Capture the cell that displays the provided text and extract its (X, Y) central coordinate. 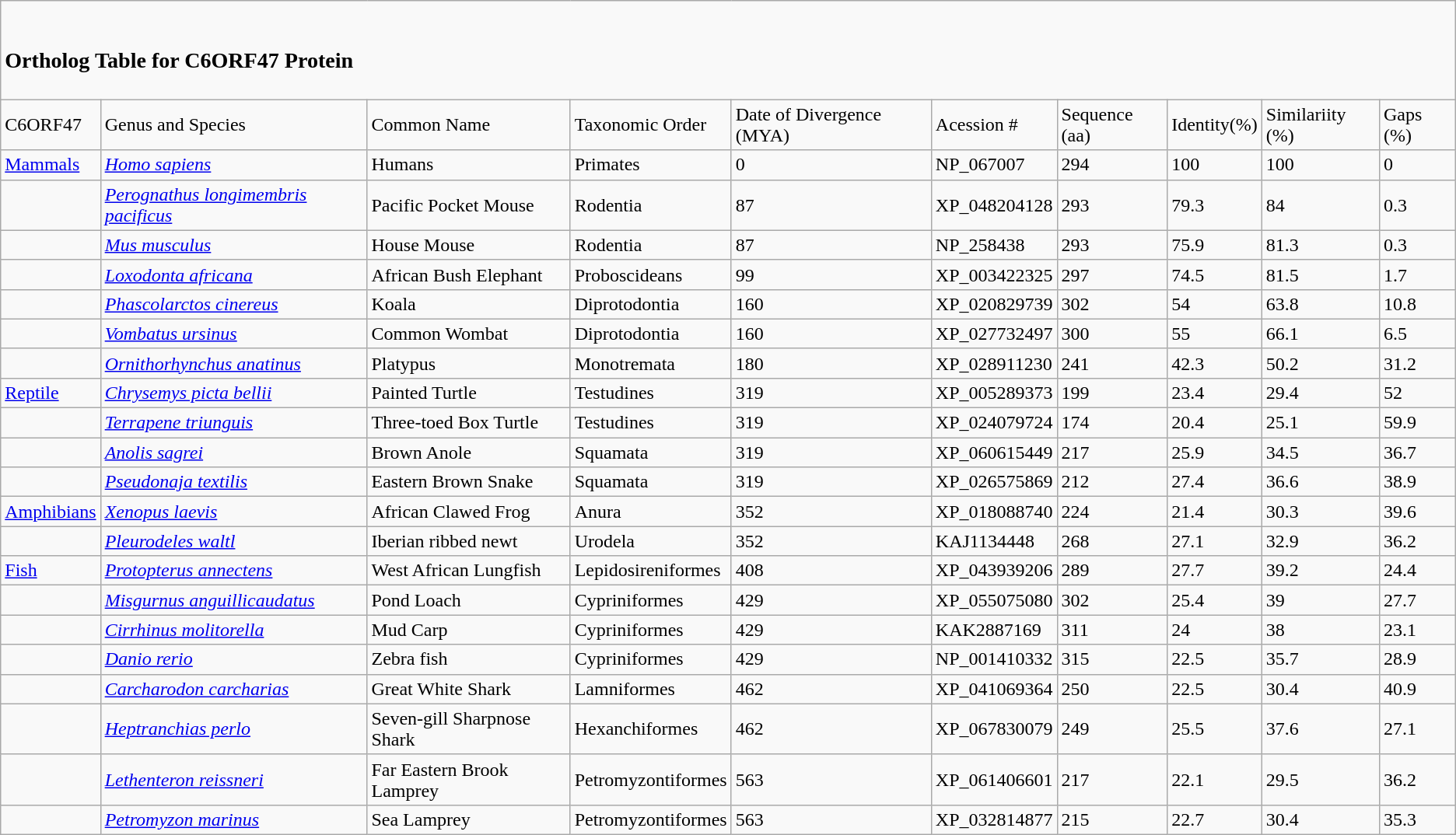
Great White Shark (468, 689)
Acession # (994, 124)
XP_026575869 (994, 482)
Pseudonaja textilis (233, 482)
C6ORF47 (51, 124)
249 (1112, 729)
XP_003422325 (994, 274)
Vombatus ursinus (233, 334)
Homo sapiens (233, 165)
KAK2887169 (994, 630)
63.8 (1321, 304)
Lethenteron reissneri (233, 779)
Hexanchiformes (650, 729)
African Bush Elephant (468, 274)
Protopterus annectens (233, 571)
39 (1321, 600)
74.5 (1215, 274)
Pleurodeles waltl (233, 541)
XP_032814877 (994, 819)
XP_055075080 (994, 600)
Sequence (aa) (1112, 124)
XP_024079724 (994, 423)
Carcharodon carcharias (233, 689)
300 (1112, 334)
174 (1112, 423)
35.7 (1321, 659)
Three-toed Box Turtle (468, 423)
27.4 (1215, 482)
39.6 (1417, 512)
Reptile (51, 393)
XP_061406601 (994, 779)
Brown Anole (468, 452)
Loxodonta africana (233, 274)
Eastern Brown Snake (468, 482)
West African Lungfish (468, 571)
250 (1112, 689)
52 (1417, 393)
Painted Turtle (468, 393)
Common Wombat (468, 334)
Mammals (51, 165)
22.1 (1215, 779)
Misgurnus anguillicaudatus (233, 600)
38.9 (1417, 482)
Common Name (468, 124)
180 (831, 363)
99 (831, 274)
XP_041069364 (994, 689)
23.1 (1417, 630)
199 (1112, 393)
XP_043939206 (994, 571)
Anolis sagrei (233, 452)
Similariity (%) (1321, 124)
Perognathus longimembris pacificus (233, 205)
6.5 (1417, 334)
Koala (468, 304)
Seven-gill Sharpnose Shark (468, 729)
Gaps (%) (1417, 124)
55 (1215, 334)
Phascolarctos cinereus (233, 304)
315 (1112, 659)
294 (1112, 165)
36.7 (1417, 452)
Lamniformes (650, 689)
75.9 (1215, 245)
Iberian ribbed newt (468, 541)
Ortholog Table for C6ORF47 Protein (728, 50)
Date of Divergence (MYA) (831, 124)
289 (1112, 571)
Danio rerio (233, 659)
38 (1321, 630)
37.6 (1321, 729)
XP_020829739 (994, 304)
XP_018088740 (994, 512)
Urodela (650, 541)
212 (1112, 482)
Lepidosireniformes (650, 571)
42.3 (1215, 363)
81.3 (1321, 245)
Far Eastern Brook Lamprey (468, 779)
31.2 (1417, 363)
Genus and Species (233, 124)
Terrapene triunguis (233, 423)
Pond Loach (468, 600)
241 (1112, 363)
Identity(%) (1215, 124)
24 (1215, 630)
Mud Carp (468, 630)
Zebra fish (468, 659)
25.9 (1215, 452)
79.3 (1215, 205)
Heptranchias perlo (233, 729)
54 (1215, 304)
Amphibians (51, 512)
28.9 (1417, 659)
25.5 (1215, 729)
23.4 (1215, 393)
25.4 (1215, 600)
XP_028911230 (994, 363)
House Mouse (468, 245)
1.7 (1417, 274)
Xenopus laevis (233, 512)
Cirrhinus molitorella (233, 630)
Mus musculus (233, 245)
Taxonomic Order (650, 124)
XP_048204128 (994, 205)
XP_060615449 (994, 452)
84 (1321, 205)
36.6 (1321, 482)
215 (1112, 819)
Pacific Pocket Mouse (468, 205)
Sea Lamprey (468, 819)
Humans (468, 165)
34.5 (1321, 452)
50.2 (1321, 363)
30.3 (1321, 512)
24.4 (1417, 571)
Anura (650, 512)
29.5 (1321, 779)
KAJ1134448 (994, 541)
XP_067830079 (994, 729)
40.9 (1417, 689)
Petromyzon marinus (233, 819)
408 (831, 571)
Platypus (468, 363)
Monotremata (650, 363)
22.7 (1215, 819)
268 (1112, 541)
81.5 (1321, 274)
59.9 (1417, 423)
Proboscideans (650, 274)
Chrysemys picta bellii (233, 393)
XP_005289373 (994, 393)
Primates (650, 165)
39.2 (1321, 571)
66.1 (1321, 334)
311 (1112, 630)
NP_067007 (994, 165)
Fish (51, 571)
NP_258438 (994, 245)
10.8 (1417, 304)
XP_027732497 (994, 334)
African Clawed Frog (468, 512)
297 (1112, 274)
32.9 (1321, 541)
25.1 (1321, 423)
21.4 (1215, 512)
35.3 (1417, 819)
NP_001410332 (994, 659)
224 (1112, 512)
Ornithorhynchus anatinus (233, 363)
29.4 (1321, 393)
20.4 (1215, 423)
